Find where the given text appears and provide that cell's center as (X, Y) coordinate. 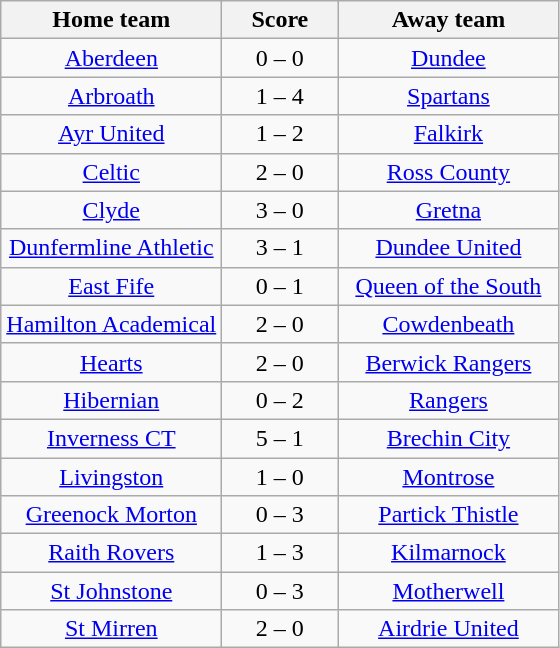
Dundee (448, 58)
1 – 0 (280, 477)
3 – 1 (280, 248)
1 – 4 (280, 96)
Spartans (448, 96)
Clyde (112, 210)
3 – 0 (280, 210)
Rangers (448, 400)
Airdrie United (448, 629)
Ross County (448, 172)
Hibernian (112, 400)
Dundee United (448, 248)
1 – 2 (280, 134)
St Mirren (112, 629)
1 – 3 (280, 553)
Falkirk (448, 134)
5 – 1 (280, 438)
0 – 1 (280, 286)
Gretna (448, 210)
Dunfermline Athletic (112, 248)
Away team (448, 20)
Cowdenbeath (448, 324)
Berwick Rangers (448, 362)
0 – 2 (280, 400)
Celtic (112, 172)
St Johnstone (112, 591)
Partick Thistle (448, 515)
Queen of the South (448, 286)
Kilmarnock (448, 553)
Motherwell (448, 591)
Ayr United (112, 134)
Greenock Morton (112, 515)
Hamilton Academical (112, 324)
Arbroath (112, 96)
Livingston (112, 477)
Aberdeen (112, 58)
East Fife (112, 286)
Montrose (448, 477)
Inverness CT (112, 438)
Hearts (112, 362)
Home team (112, 20)
Raith Rovers (112, 553)
Brechin City (448, 438)
Score (280, 20)
0 – 0 (280, 58)
